Identify which cell holds the provided text, then report its (x, y) central coordinate. 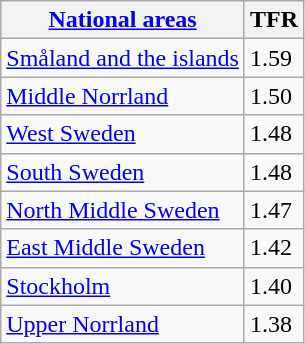
1.50 (274, 96)
South Sweden (123, 172)
National areas (123, 20)
Stockholm (123, 286)
1.42 (274, 248)
TFR (274, 20)
Middle Norrland (123, 96)
West Sweden (123, 134)
1.38 (274, 324)
1.47 (274, 210)
Småland and the islands (123, 58)
Upper Norrland (123, 324)
1.40 (274, 286)
1.59 (274, 58)
East Middle Sweden (123, 248)
North Middle Sweden (123, 210)
